Return the [X, Y] coordinate for the center point of the cell that contains the specified text.  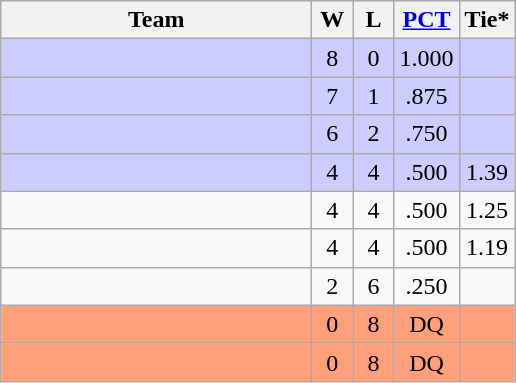
W [332, 20]
Tie* [487, 20]
7 [332, 96]
PCT [426, 20]
1.39 [487, 172]
1.19 [487, 248]
1.000 [426, 58]
1 [374, 96]
L [374, 20]
Team [156, 20]
.750 [426, 134]
.875 [426, 96]
1.25 [487, 210]
.250 [426, 286]
